Determine the [x, y] coordinate at the center of the cell enclosing the given text.  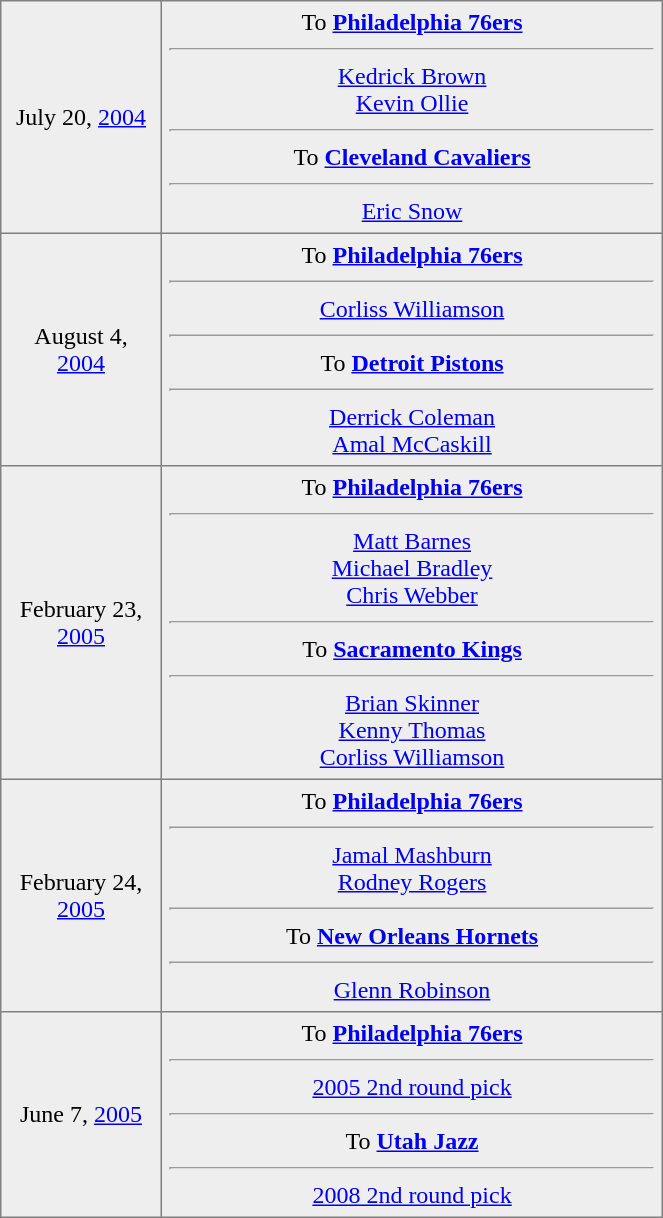
To Philadelphia 76ersJamal MashburnRodney RogersTo New Orleans HornetsGlenn Robinson [412, 895]
August 4, 2004 [81, 349]
February 24, 2005 [81, 895]
June 7, 2005 [81, 1115]
To Philadelphia 76ersCorliss WilliamsonTo Detroit PistonsDerrick ColemanAmal McCaskill [412, 349]
To Philadelphia 76ers2005 2nd round pickTo Utah Jazz2008 2nd round pick [412, 1115]
To Philadelphia 76ersKedrick BrownKevin OllieTo Cleveland CavaliersEric Snow [412, 117]
February 23, 2005 [81, 623]
July 20, 2004 [81, 117]
To Philadelphia 76ersMatt BarnesMichael BradleyChris WebberTo Sacramento KingsBrian SkinnerKenny ThomasCorliss Williamson [412, 623]
